Locate the cell with the specified text and output its (X, Y) center coordinate. 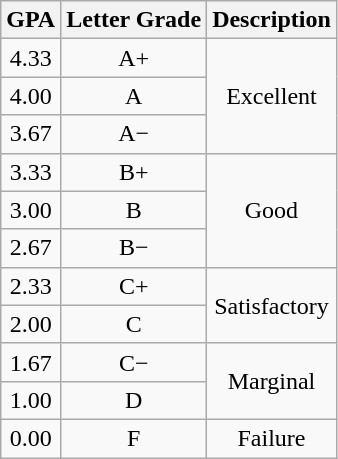
Satisfactory (272, 305)
Letter Grade (134, 20)
B− (134, 248)
Marginal (272, 381)
2.67 (31, 248)
B+ (134, 172)
C (134, 324)
A (134, 96)
1.67 (31, 362)
3.00 (31, 210)
GPA (31, 20)
0.00 (31, 438)
3.67 (31, 134)
F (134, 438)
4.33 (31, 58)
B (134, 210)
Failure (272, 438)
4.00 (31, 96)
Good (272, 210)
2.00 (31, 324)
Description (272, 20)
D (134, 400)
C+ (134, 286)
1.00 (31, 400)
Excellent (272, 96)
C− (134, 362)
A− (134, 134)
2.33 (31, 286)
A+ (134, 58)
3.33 (31, 172)
